Extract the [x, y] coordinate from the center of the cell holding the provided text.  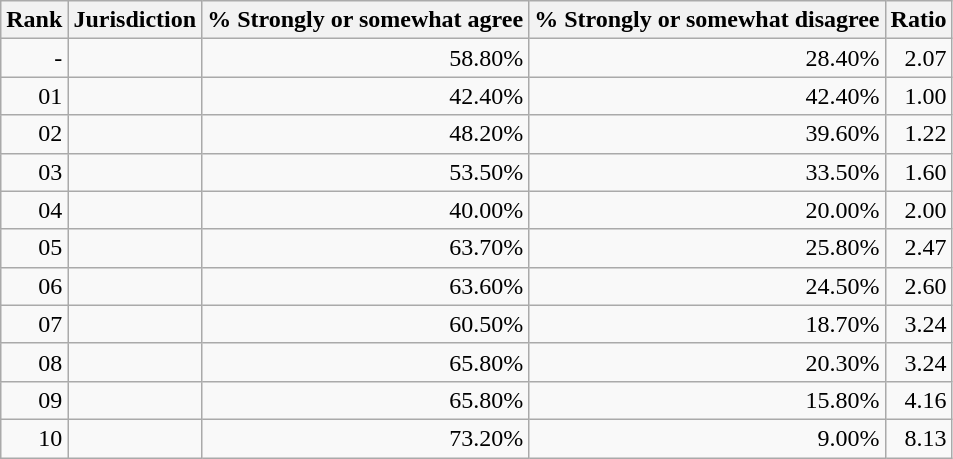
% Strongly or somewhat agree [366, 20]
03 [34, 172]
1.60 [918, 172]
1.22 [918, 134]
2.60 [918, 286]
2.47 [918, 248]
24.50% [707, 286]
06 [34, 286]
9.00% [707, 438]
- [34, 58]
20.30% [707, 362]
02 [34, 134]
20.00% [707, 210]
8.13 [918, 438]
4.16 [918, 400]
53.50% [366, 172]
60.50% [366, 324]
33.50% [707, 172]
04 [34, 210]
1.00 [918, 96]
63.70% [366, 248]
Rank [34, 20]
28.40% [707, 58]
05 [34, 248]
08 [34, 362]
18.70% [707, 324]
48.20% [366, 134]
2.00 [918, 210]
01 [34, 96]
15.80% [707, 400]
Ratio [918, 20]
09 [34, 400]
63.60% [366, 286]
25.80% [707, 248]
07 [34, 324]
58.80% [366, 58]
Jurisdiction [135, 20]
2.07 [918, 58]
39.60% [707, 134]
% Strongly or somewhat disagree [707, 20]
73.20% [366, 438]
10 [34, 438]
40.00% [366, 210]
